Scan for the cell matching the given text and deliver its [X, Y] coordinate at center. 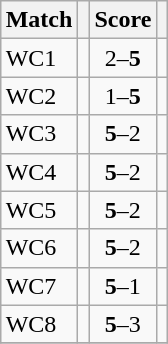
1–5 [123, 96]
WC4 [39, 172]
5–3 [123, 324]
WC2 [39, 96]
Score [123, 20]
WC8 [39, 324]
2–5 [123, 58]
WC5 [39, 210]
WC3 [39, 134]
5–1 [123, 286]
WC6 [39, 248]
Match [39, 20]
WC1 [39, 58]
WC7 [39, 286]
